For the text-containing cell, return its midpoint in (x, y) coordinate format. 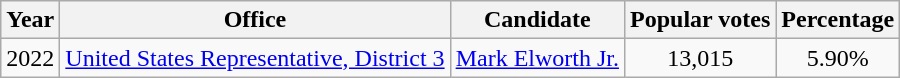
2022 (30, 58)
Candidate (537, 20)
13,015 (700, 58)
United States Representative, District 3 (255, 58)
Office (255, 20)
5.90% (838, 58)
Percentage (838, 20)
Mark Elworth Jr. (537, 58)
Popular votes (700, 20)
Year (30, 20)
